Extract the [X, Y] coordinate from the center of the cell holding the provided text.  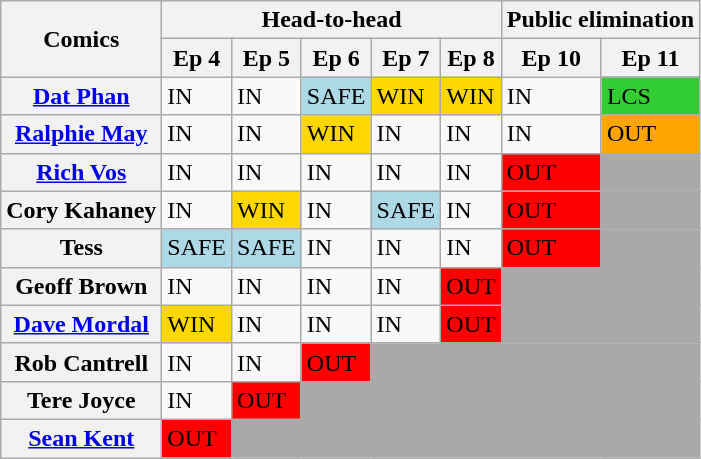
Rob Cantrell [82, 362]
Rich Vos [82, 172]
Ep 4 [197, 58]
Ralphie May [82, 134]
Ep 6 [336, 58]
Ep 8 [471, 58]
Dave Mordal [82, 324]
Ep 5 [267, 58]
Ep 10 [551, 58]
Cory Kahaney [82, 210]
Tess [82, 248]
Ep 11 [650, 58]
Sean Kent [82, 438]
Tere Joyce [82, 400]
Geoff Brown [82, 286]
Head-to-head [332, 20]
Ep 7 [406, 58]
Dat Phan [82, 96]
Public elimination [600, 20]
Comics [82, 39]
LCS [650, 96]
